Locate the cell with the specified text and output its (X, Y) center coordinate. 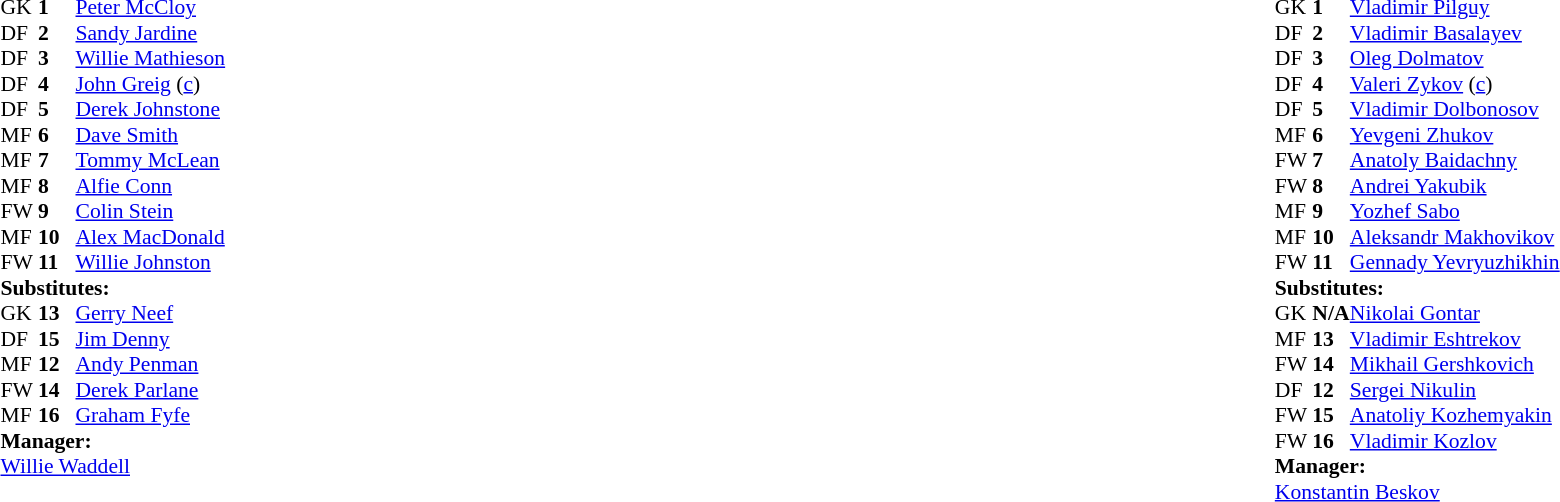
Willie Johnston (151, 263)
Andrei Yakubik (1455, 186)
Alex MacDonald (151, 237)
Alfie Conn (151, 186)
Andy Penman (151, 365)
Vladimir Kozlov (1455, 441)
N/A (1331, 313)
Gerry Neef (151, 313)
Vladimir Dolbonosov (1455, 109)
Gennady Yevryuzhikhin (1455, 263)
Mikhail Gershkovich (1455, 365)
Yevgeni Zhukov (1455, 135)
Sandy Jardine (151, 33)
Derek Parlane (151, 390)
Tommy McLean (151, 161)
Yozhef Sabo (1455, 211)
Willie Waddell (112, 467)
Vladimir Eshtrekov (1455, 339)
Aleksandr Makhovikov (1455, 237)
Willie Mathieson (151, 59)
Jim Denny (151, 339)
Anatoly Baidachny (1455, 161)
Valeri Zykov (c) (1455, 84)
Derek Johnstone (151, 109)
John Greig (c) (151, 84)
Dave Smith (151, 135)
Sergei Nikulin (1455, 390)
Vladimir Basalayev (1455, 33)
Nikolai Gontar (1455, 313)
Anatoliy Kozhemyakin (1455, 415)
Colin Stein (151, 211)
Graham Fyfe (151, 415)
Oleg Dolmatov (1455, 59)
